Return (X, Y) of the center of cell containing provided text 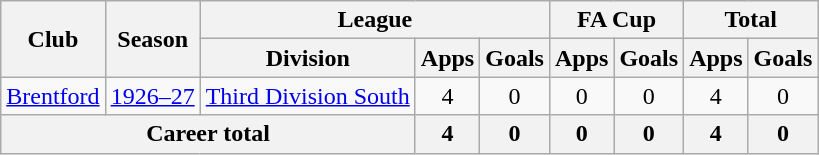
Total (751, 20)
Third Division South (308, 96)
1926–27 (152, 96)
FA Cup (616, 20)
Season (152, 39)
Division (308, 58)
Career total (208, 134)
League (374, 20)
Brentford (53, 96)
Club (53, 39)
